Return [X, Y] of the center of cell containing provided text 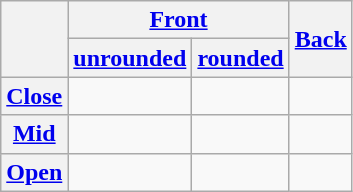
Front [178, 20]
rounded [240, 58]
Back [320, 39]
unrounded [130, 58]
Open [34, 172]
Mid [34, 134]
Close [34, 96]
